Return [x, y] of the center of cell containing provided text 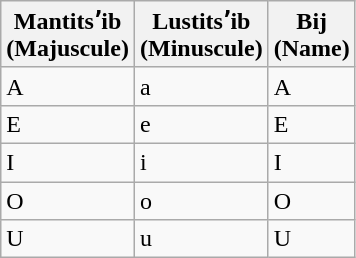
Mantitsʼib(Majuscule) [68, 34]
o [201, 201]
Lustitsʼib(Minuscule) [201, 34]
i [201, 162]
Bij(Name) [312, 34]
u [201, 239]
e [201, 124]
a [201, 86]
